Capture the cell that displays the provided text and extract its [X, Y] central coordinate. 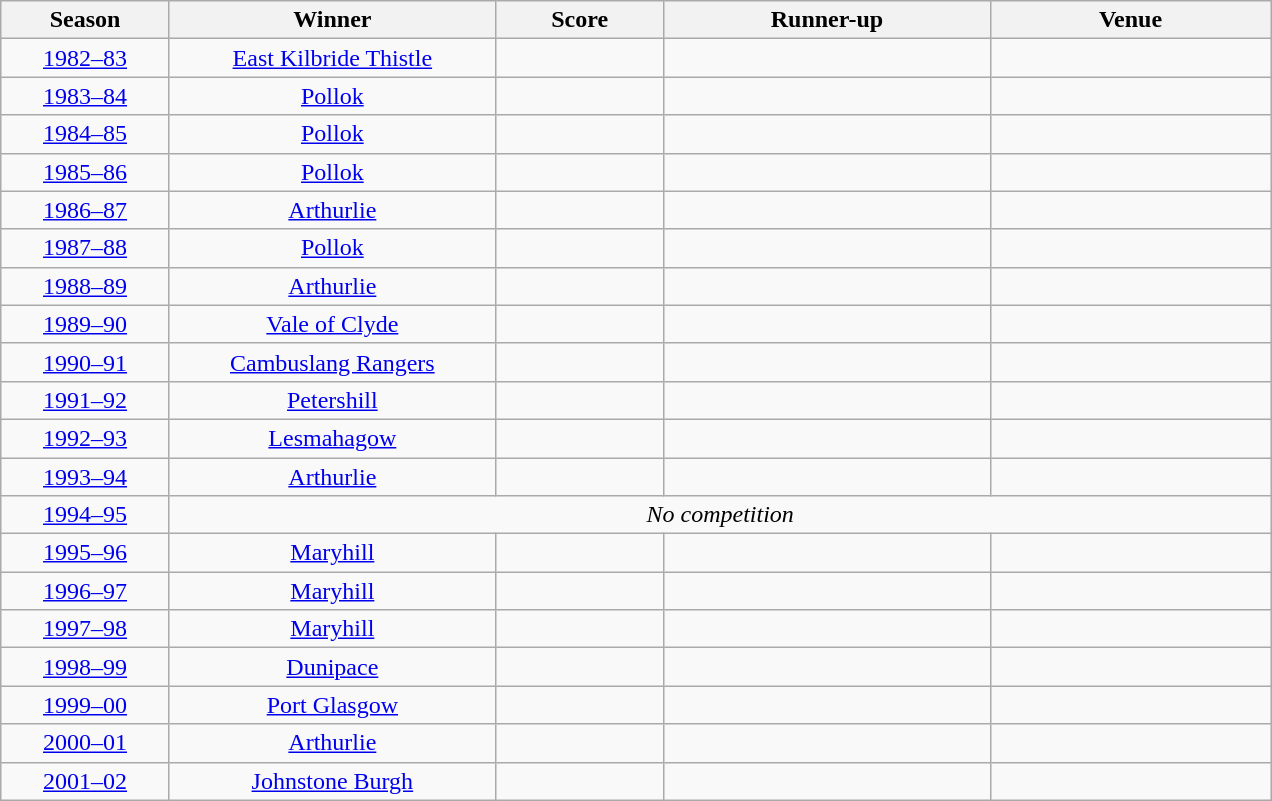
1982–83 [86, 58]
1987–88 [86, 248]
1992–93 [86, 438]
No competition [720, 515]
Lesmahagow [332, 438]
Runner-up [827, 20]
1997–98 [86, 629]
1986–87 [86, 210]
Vale of Clyde [332, 324]
Winner [332, 20]
Dunipace [332, 667]
1984–85 [86, 134]
1996–97 [86, 591]
Johnstone Burgh [332, 781]
1991–92 [86, 400]
2001–02 [86, 781]
East Kilbride Thistle [332, 58]
Venue [1130, 20]
Cambuslang Rangers [332, 362]
Score [580, 20]
1988–89 [86, 286]
1998–99 [86, 667]
1983–84 [86, 96]
Petershill [332, 400]
2000–01 [86, 743]
1995–96 [86, 553]
Season [86, 20]
1993–94 [86, 477]
Port Glasgow [332, 705]
1985–86 [86, 172]
1994–95 [86, 515]
1989–90 [86, 324]
1999–00 [86, 705]
1990–91 [86, 362]
